Return the [x, y] coordinate for the center point of the cell that contains the specified text.  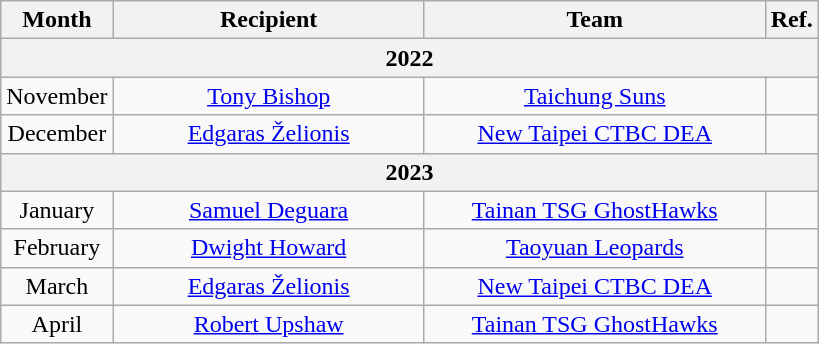
2022 [410, 58]
Taoyuan Leopards [594, 248]
February [57, 248]
November [57, 96]
December [57, 134]
Month [57, 20]
Tony Bishop [268, 96]
2023 [410, 172]
Team [594, 20]
Samuel Deguara [268, 210]
January [57, 210]
Recipient [268, 20]
Robert Upshaw [268, 324]
March [57, 286]
Taichung Suns [594, 96]
Ref. [792, 20]
Dwight Howard [268, 248]
April [57, 324]
